Capture the cell that displays the provided text and extract its [x, y] central coordinate. 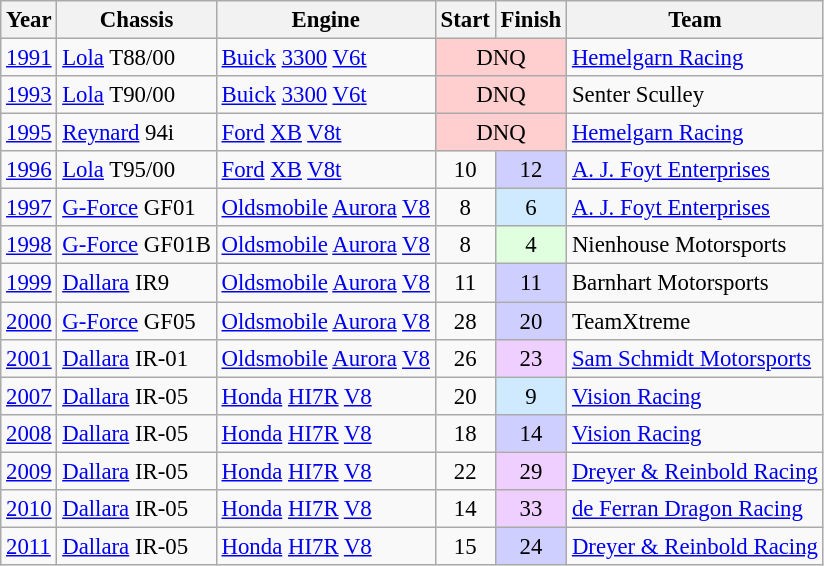
24 [530, 546]
Team [696, 20]
29 [530, 471]
Start [465, 20]
10 [465, 170]
1996 [29, 170]
1991 [29, 58]
Reynard 94i [136, 133]
2001 [29, 358]
1997 [29, 208]
G-Force GF01B [136, 245]
9 [530, 396]
2009 [29, 471]
1993 [29, 95]
Nienhouse Motorsports [696, 245]
2011 [29, 546]
2010 [29, 509]
1995 [29, 133]
22 [465, 471]
Barnhart Motorsports [696, 283]
12 [530, 170]
Sam Schmidt Motorsports [696, 358]
1999 [29, 283]
de Ferran Dragon Racing [696, 509]
Year [29, 20]
Lola T95/00 [136, 170]
G-Force GF01 [136, 208]
G-Force GF05 [136, 321]
18 [465, 433]
6 [530, 208]
Dallara IR9 [136, 283]
2008 [29, 433]
TeamXtreme [696, 321]
15 [465, 546]
Finish [530, 20]
28 [465, 321]
Lola T90/00 [136, 95]
Chassis [136, 20]
2007 [29, 396]
Senter Sculley [696, 95]
2000 [29, 321]
33 [530, 509]
23 [530, 358]
Lola T88/00 [136, 58]
4 [530, 245]
1998 [29, 245]
Engine [326, 20]
26 [465, 358]
Dallara IR-01 [136, 358]
